Provide the (X, Y) coordinate of the cell's center where the given text is located.  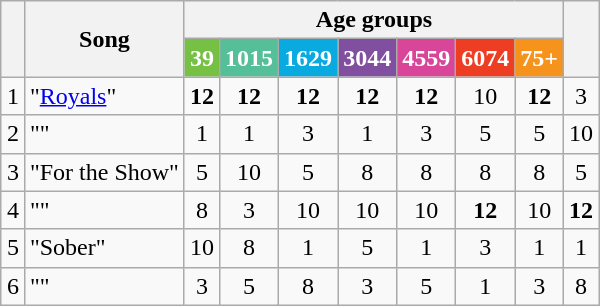
"For the Show" (104, 172)
1015 (248, 58)
6074 (486, 58)
2 (12, 134)
4 (12, 210)
1629 (308, 58)
Song (104, 39)
"Royals" (104, 96)
39 (202, 58)
3044 (368, 58)
6 (12, 286)
4559 (426, 58)
75+ (540, 58)
Age groups (374, 20)
"Sober" (104, 248)
